Output the (x, y) coordinate of the center of the cell containing the given text.  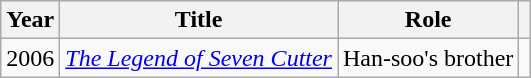
Title (199, 20)
The Legend of Seven Cutter (199, 58)
Han-soo's brother (428, 58)
2006 (30, 58)
Role (428, 20)
Year (30, 20)
